Extract the [x, y] coordinate from the center of the cell holding the provided text.  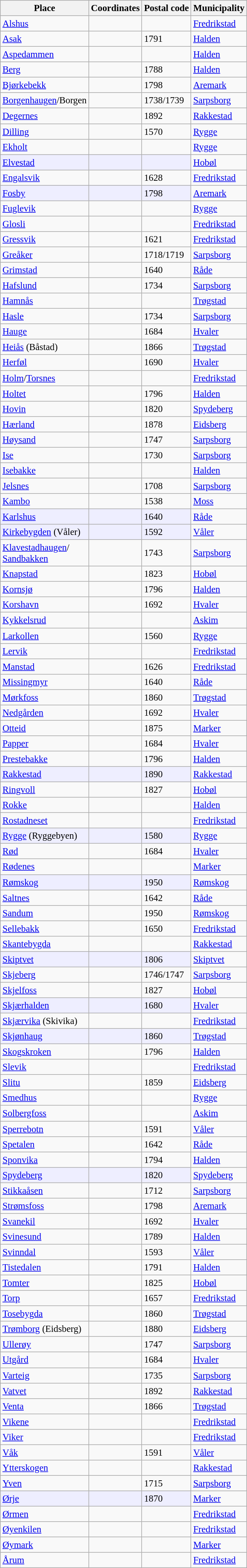
Dilling [45, 132]
Skjærvika (Skivika) [45, 1021]
Trømborg (Eidsberg) [45, 1329]
1875 [166, 728]
Jelsnes [45, 486]
Skjærhalden [45, 1006]
1859 [166, 1083]
Øyenkilen [45, 1529]
1878 [166, 424]
1626 [166, 667]
Vatvet [45, 1391]
Rygge (Ryggebyen) [45, 836]
Heiås (Båstad) [45, 347]
Missingmyr [45, 682]
Berg [45, 70]
Utgård [45, 1360]
Rokke [45, 805]
Spetalen [45, 1144]
Skantebygda [45, 944]
1657 [166, 1298]
Viker [45, 1437]
1712 [166, 1190]
Svinesund [45, 1237]
Kambo [45, 501]
1743 [166, 553]
1650 [166, 929]
Kykkelsrud [45, 620]
Place [45, 8]
1880 [166, 1329]
1738/1739 [166, 100]
1890 [166, 774]
Hamnås [45, 301]
1680 [166, 1006]
Stikkaåsen [45, 1190]
1718/1719 [166, 255]
Postal code [166, 8]
Slitu [45, 1083]
1788 [166, 70]
Municipality [219, 8]
Ekholt [45, 147]
Svinndal [45, 1252]
Korshavn [45, 605]
1730 [166, 455]
Otteid [45, 728]
1870 [166, 1499]
Prestebakke [45, 759]
Sandum [45, 913]
Elvestad [45, 162]
Slevik [45, 1067]
Rød [45, 851]
Venta [45, 1406]
1621 [166, 239]
Yven [45, 1483]
Mørkfoss [45, 697]
Gressvik [45, 239]
Coordinates [116, 8]
Sellebakk [45, 929]
1708 [166, 486]
Ise [45, 455]
Svanekil [45, 1221]
Ørje [45, 1499]
1592 [166, 532]
1823 [166, 574]
Aspedammen [45, 55]
Asak [45, 39]
Ullerøy [45, 1345]
Nedgården [45, 713]
1593 [166, 1252]
1715 [166, 1483]
Grimstad [45, 270]
1825 [166, 1283]
1628 [166, 178]
Rostadneset [45, 821]
Borgenhaugen/Borgen [45, 100]
1690 [166, 363]
Skjønhaug [45, 1036]
Sponvika [45, 1160]
Papper [45, 744]
Holtet [45, 394]
Karlshus [45, 517]
Ytterskogen [45, 1468]
Tosebygda [45, 1314]
Moss [219, 501]
1560 [166, 636]
Tomter [45, 1283]
Sperrebotn [45, 1129]
Vikene [45, 1422]
Alshus [45, 24]
Hauge [45, 332]
Kornsjø [45, 589]
Fuglevik [45, 209]
Strømsfoss [45, 1206]
Glosli [45, 224]
Fosby [45, 193]
Ringvoll [45, 790]
1580 [166, 836]
Smedhus [45, 1098]
1735 [166, 1375]
Bjørkebekk [45, 85]
Manstad [45, 667]
1570 [166, 132]
Knapstad [45, 574]
Kirkebygden (Våler) [45, 532]
Hasle [45, 316]
Hovin [45, 409]
1806 [166, 959]
Hafslund [45, 286]
Ørmen [45, 1514]
Skogskroken [45, 1052]
Solbergfoss [45, 1113]
Torp [45, 1298]
Skjelfoss [45, 990]
Årum [45, 1560]
Øymark [45, 1545]
Saltnes [45, 898]
1538 [166, 501]
Våk [45, 1452]
Isebakke [45, 471]
Hærland [45, 424]
1794 [166, 1160]
Holm/Torsnes [45, 378]
Varteig [45, 1375]
1746/1747 [166, 975]
Degernes [45, 116]
Larkollen [45, 636]
Skjeberg [45, 975]
Lervik [45, 651]
1789 [166, 1237]
Klavestadhaugen/Sandbakken [45, 553]
Greåker [45, 255]
Tistedalen [45, 1268]
Herføl [45, 363]
Høysand [45, 440]
Rødenes [45, 867]
Engalsvik [45, 178]
